Identify which cell holds the provided text, then report its (X, Y) central coordinate. 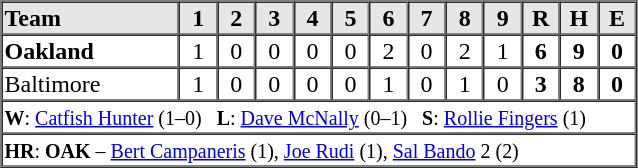
HR: OAK – Bert Campaneris (1), Joe Rudi (1), Sal Bando 2 (2) (319, 150)
H (579, 18)
7 (427, 18)
Team (91, 18)
Baltimore (91, 84)
5 (350, 18)
4 (312, 18)
W: Catfish Hunter (1–0) L: Dave McNally (0–1) S: Rollie Fingers (1) (319, 116)
E (617, 18)
R (541, 18)
Oakland (91, 50)
